Locate the cell with the specified text and output its (x, y) center coordinate. 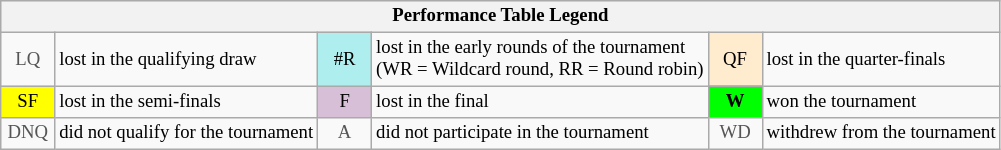
DNQ (28, 134)
did not qualify for the tournament (186, 134)
W (735, 102)
withdrew from the tournament (881, 134)
lost in the early rounds of the tournament(WR = Wildcard round, RR = Round robin) (540, 60)
SF (28, 102)
QF (735, 60)
did not participate in the tournament (540, 134)
#R (345, 60)
lost in the quarter-finals (881, 60)
lost in the final (540, 102)
LQ (28, 60)
A (345, 134)
WD (735, 134)
won the tournament (881, 102)
lost in the semi-finals (186, 102)
F (345, 102)
lost in the qualifying draw (186, 60)
Performance Table Legend (500, 16)
